Output the [X, Y] coordinate of the center of the cell containing the given text.  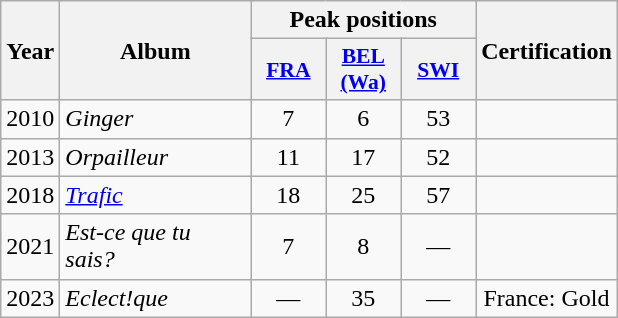
11 [288, 157]
Year [30, 50]
6 [364, 119]
Ginger [156, 119]
57 [438, 195]
2010 [30, 119]
2021 [30, 246]
France: Gold [547, 298]
25 [364, 195]
52 [438, 157]
2013 [30, 157]
FRA [288, 70]
2023 [30, 298]
17 [364, 157]
SWI [438, 70]
BEL(Wa) [364, 70]
Est-ce que tu sais? [156, 246]
2018 [30, 195]
Album [156, 50]
35 [364, 298]
Trafic [156, 195]
Certification [547, 50]
Peak positions [364, 20]
Orpailleur [156, 157]
8 [364, 246]
18 [288, 195]
53 [438, 119]
Eclect!que [156, 298]
